Extract the [x, y] coordinate from the center of the cell holding the provided text.  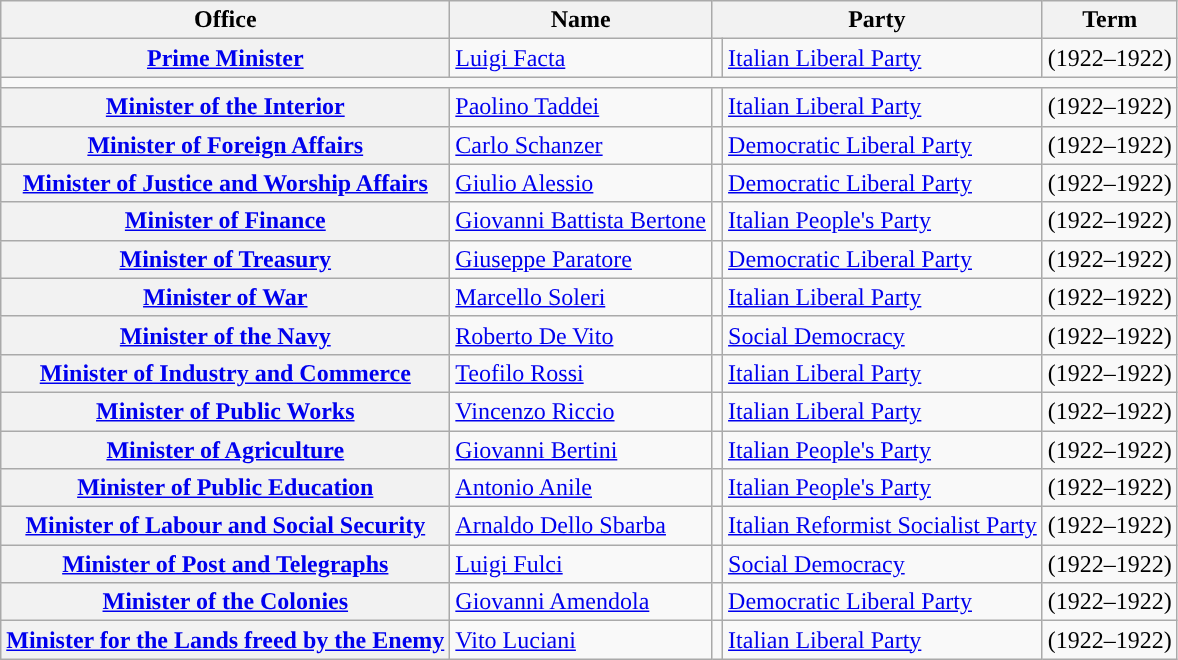
Giovanni Bertini [581, 449]
Term [1110, 20]
Minister of Agriculture [226, 449]
Name [581, 20]
Minister of Finance [226, 221]
Minister of Treasury [226, 259]
Minister of War [226, 297]
Luigi Fulci [581, 564]
Minister for the Lands freed by the Enemy [226, 640]
Carlo Schanzer [581, 145]
Giuseppe Paratore [581, 259]
Minister of the Navy [226, 335]
Vincenzo Riccio [581, 411]
Minister of Post and Telegraphs [226, 564]
Antonio Anile [581, 488]
Minister of Public Education [226, 488]
Paolino Taddei [581, 107]
Giovanni Battista Bertone [581, 221]
Party [876, 20]
Minister of Industry and Commerce [226, 373]
Vito Luciani [581, 640]
Italian Reformist Socialist Party [883, 526]
Giulio Alessio [581, 183]
Roberto De Vito [581, 335]
Teofilo Rossi [581, 373]
Giovanni Amendola [581, 602]
Minister of the Colonies [226, 602]
Minister of Justice and Worship Affairs [226, 183]
Minister of Public Works [226, 411]
Minister of the Interior [226, 107]
Luigi Facta [581, 58]
Office [226, 20]
Minister of Foreign Affairs [226, 145]
Minister of Labour and Social Security [226, 526]
Prime Minister [226, 58]
Arnaldo Dello Sbarba [581, 526]
Marcello Soleri [581, 297]
